Detect which cell encompasses the target text, then output its (x, y) center coordinate. 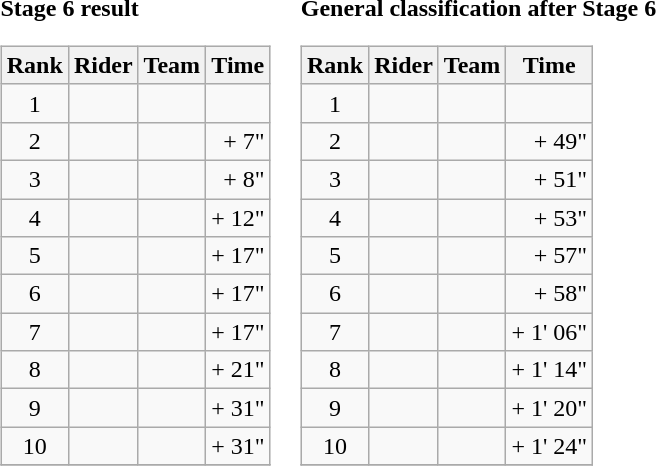
+ 12" (238, 217)
+ 57" (550, 256)
+ 58" (550, 294)
+ 8" (238, 179)
+ 7" (238, 141)
+ 53" (550, 217)
+ 49" (550, 141)
+ 21" (238, 370)
+ 1' 14" (550, 370)
+ 1' 24" (550, 446)
+ 51" (550, 179)
+ 1' 20" (550, 408)
+ 1' 06" (550, 332)
